Return [x, y] of the center of cell containing provided text 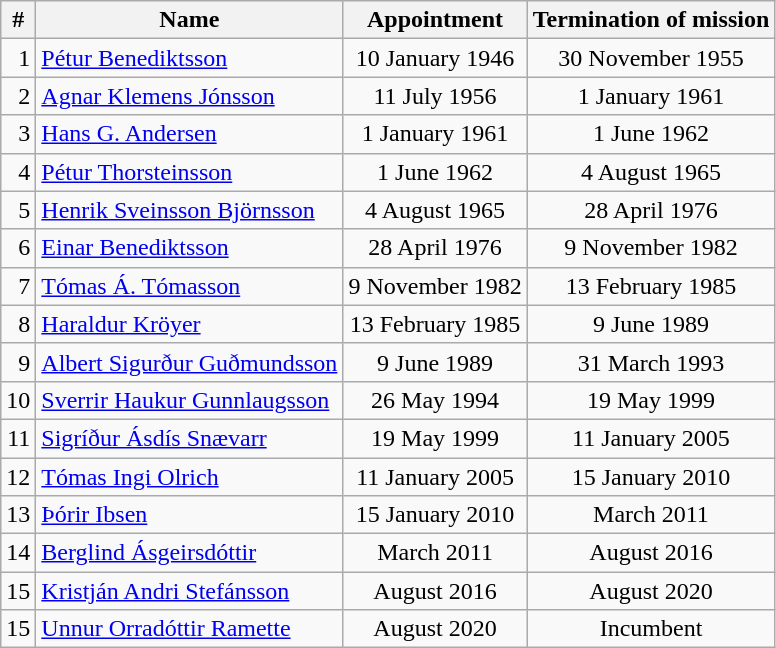
Henrik Sveinsson Björnsson [190, 210]
Tómas Á. Tómasson [190, 286]
2 [18, 96]
31 March 1993 [651, 362]
Hans G. Andersen [190, 134]
Appointment [435, 20]
3 [18, 134]
Sigríður Ásdís Snævarr [190, 438]
26 May 1994 [435, 400]
6 [18, 248]
8 [18, 324]
14 [18, 553]
Haraldur Kröyer [190, 324]
Kristján Andri Stefánsson [190, 591]
Incumbent [651, 629]
Unnur Orradóttir Ramette [190, 629]
13 [18, 515]
10 [18, 400]
10 January 1946 [435, 58]
Sverrir Haukur Gunnlaugsson [190, 400]
7 [18, 286]
# [18, 20]
Pétur Benediktsson [190, 58]
5 [18, 210]
Albert Sigurður Guðmundsson [190, 362]
Agnar Klemens Jónsson [190, 96]
Termination of mission [651, 20]
Tómas Ingi Olrich [190, 477]
11 [18, 438]
11 July 1956 [435, 96]
Berglind Ásgeirsdóttir [190, 553]
30 November 1955 [651, 58]
1 [18, 58]
12 [18, 477]
Þórir Ibsen [190, 515]
4 [18, 172]
Pétur Thorsteinsson [190, 172]
Name [190, 20]
9 [18, 362]
Einar Benediktsson [190, 248]
